Identify which cell holds the provided text, then report its [X, Y] central coordinate. 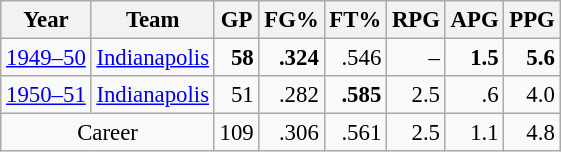
Year [46, 20]
FT% [356, 20]
Team [152, 20]
1949–50 [46, 58]
1.5 [474, 58]
58 [236, 58]
GP [236, 20]
.306 [292, 133]
5.6 [532, 58]
– [416, 58]
RPG [416, 20]
APG [474, 20]
51 [236, 95]
.561 [356, 133]
.282 [292, 95]
4.0 [532, 95]
.546 [356, 58]
FG% [292, 20]
1950–51 [46, 95]
4.8 [532, 133]
Career [108, 133]
1.1 [474, 133]
.324 [292, 58]
109 [236, 133]
.6 [474, 95]
PPG [532, 20]
.585 [356, 95]
